Determine the (x, y) coordinate at the center of the cell enclosing the given text.  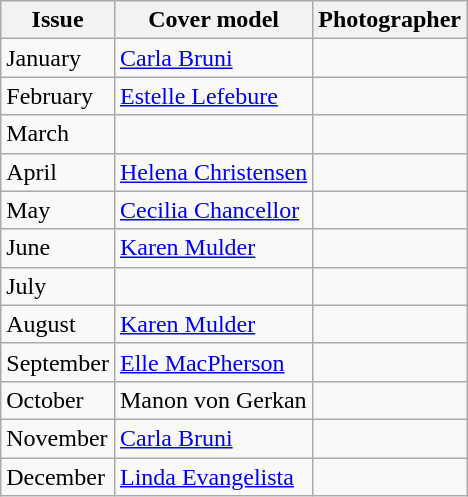
May (58, 210)
Cover model (213, 20)
Manon von Gerkan (213, 400)
September (58, 362)
July (58, 286)
November (58, 438)
December (58, 477)
Elle MacPherson (213, 362)
Cecilia Chancellor (213, 210)
August (58, 324)
Linda Evangelista (213, 477)
Photographer (390, 20)
October (58, 400)
April (58, 172)
Issue (58, 20)
Helena Christensen (213, 172)
Estelle Lefebure (213, 96)
March (58, 134)
January (58, 58)
June (58, 248)
February (58, 96)
